Pinpoint the cell where the given text exists, returning its (X, Y) midpoint coordinate. 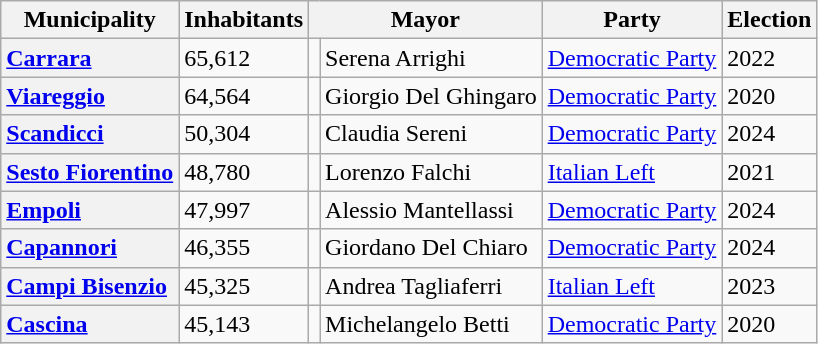
47,997 (244, 210)
48,780 (244, 172)
Capannori (90, 248)
Campi Bisenzio (90, 286)
45,325 (244, 286)
Election (770, 20)
Alessio Mantellassi (432, 210)
Party (632, 20)
2021 (770, 172)
Cascina (90, 324)
64,564 (244, 96)
Municipality (90, 20)
Empoli (90, 210)
Michelangelo Betti (432, 324)
Scandicci (90, 134)
Viareggio (90, 96)
Carrara (90, 58)
Serena Arrighi (432, 58)
Claudia Sereni (432, 134)
Giorgio Del Ghingaro (432, 96)
2023 (770, 286)
45,143 (244, 324)
2022 (770, 58)
65,612 (244, 58)
Inhabitants (244, 20)
Mayor (426, 20)
Lorenzo Falchi (432, 172)
Giordano Del Chiaro (432, 248)
Andrea Tagliaferri (432, 286)
46,355 (244, 248)
50,304 (244, 134)
Sesto Fiorentino (90, 172)
